Determine the [x, y] coordinate at the center of the cell enclosing the given text.  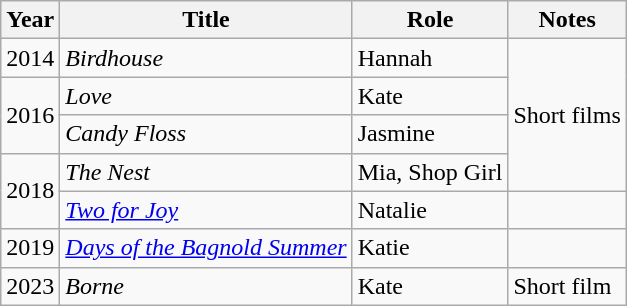
Candy Floss [206, 134]
Short films [567, 115]
Notes [567, 20]
Katie [430, 248]
Birdhouse [206, 58]
Love [206, 96]
Title [206, 20]
Hannah [430, 58]
Two for Joy [206, 210]
Short film [567, 286]
2019 [30, 248]
Borne [206, 286]
2018 [30, 191]
Natalie [430, 210]
The Nest [206, 172]
2023 [30, 286]
Year [30, 20]
Mia, Shop Girl [430, 172]
Jasmine [430, 134]
Role [430, 20]
2016 [30, 115]
Days of the Bagnold Summer [206, 248]
2014 [30, 58]
